Extract the [X, Y] coordinate from the center of the cell holding the provided text.  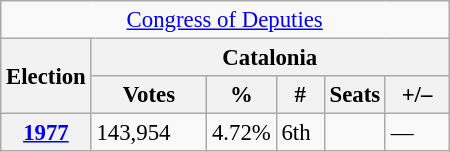
Seats [354, 95]
143,954 [149, 133]
4.72% [242, 133]
Congress of Deputies [225, 20]
Catalonia [270, 58]
Election [46, 76]
# [300, 95]
% [242, 95]
1977 [46, 133]
— [416, 133]
+/– [416, 95]
Votes [149, 95]
6th [300, 133]
